Determine the (x, y) coordinate at the center of the cell enclosing the given text.  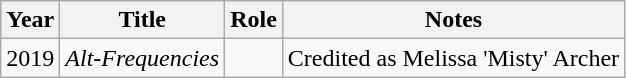
Alt-Frequencies (142, 58)
Credited as Melissa 'Misty' Archer (453, 58)
Title (142, 20)
2019 (30, 58)
Role (254, 20)
Notes (453, 20)
Year (30, 20)
